Return the [x, y] coordinate for the center point of the cell that contains the specified text.  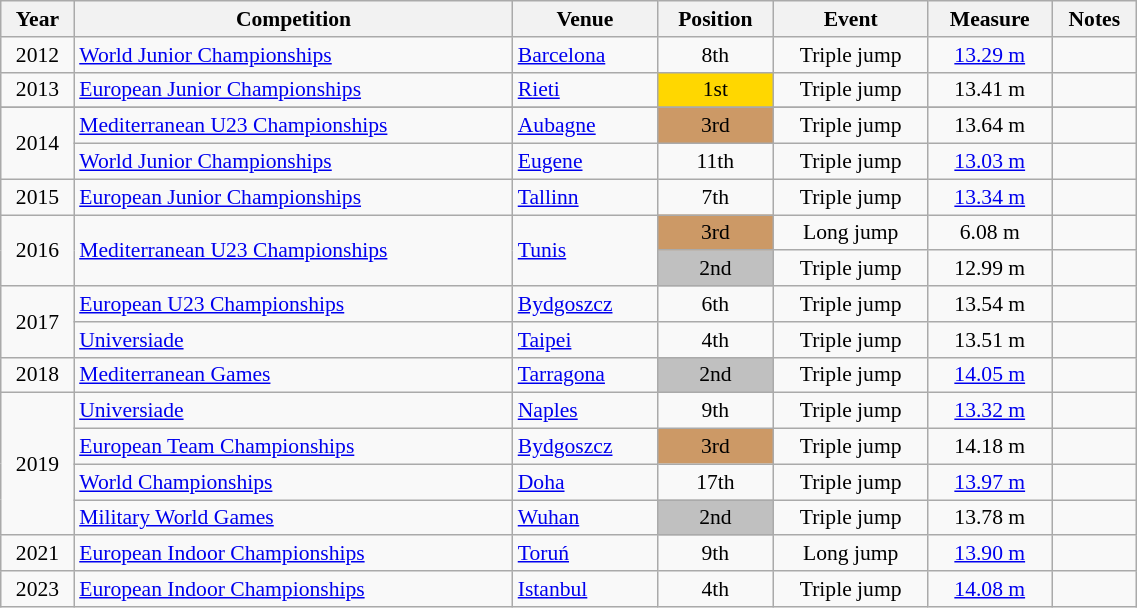
14.05 m [990, 375]
Rieti [585, 90]
13.64 m [990, 126]
Aubagne [585, 126]
11th [715, 162]
Mediterranean Games [294, 375]
2015 [38, 197]
2013 [38, 90]
Notes [1094, 19]
Venue [585, 19]
6th [715, 304]
Tunis [585, 250]
13.34 m [990, 197]
Year [38, 19]
World Championships [294, 482]
1st [715, 90]
Position [715, 19]
7th [715, 197]
2014 [38, 144]
Naples [585, 411]
8th [715, 55]
14.08 m [990, 589]
Toruń [585, 554]
2021 [38, 554]
13.03 m [990, 162]
13.97 m [990, 482]
2018 [38, 375]
Barcelona [585, 55]
13.78 m [990, 518]
2023 [38, 589]
17th [715, 482]
13.51 m [990, 340]
Istanbul [585, 589]
European Team Championships [294, 447]
13.29 m [990, 55]
Tallinn [585, 197]
Event [851, 19]
Taipei [585, 340]
13.54 m [990, 304]
2017 [38, 322]
13.90 m [990, 554]
2012 [38, 55]
2016 [38, 250]
6.08 m [990, 233]
13.32 m [990, 411]
Competition [294, 19]
Doha [585, 482]
Military World Games [294, 518]
Measure [990, 19]
12.99 m [990, 269]
Eugene [585, 162]
European U23 Championships [294, 304]
14.18 m [990, 447]
Tarragona [585, 375]
2019 [38, 464]
13.41 m [990, 90]
Wuhan [585, 518]
